Capture the cell that displays the provided text and extract its (x, y) central coordinate. 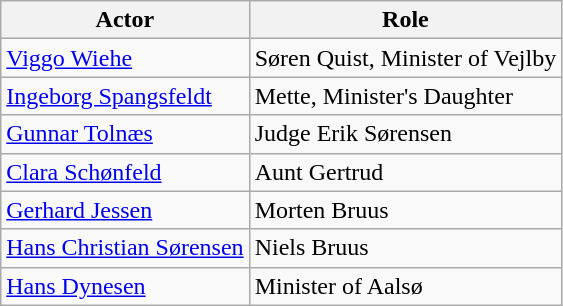
Actor (125, 20)
Mette, Minister's Daughter (406, 96)
Aunt Gertrud (406, 172)
Morten Bruus (406, 210)
Clara Schønfeld (125, 172)
Viggo Wiehe (125, 58)
Søren Quist, Minister of Vejlby (406, 58)
Hans Christian Sørensen (125, 248)
Niels Bruus (406, 248)
Ingeborg Spangsfeldt (125, 96)
Minister of Aalsø (406, 286)
Judge Erik Sørensen (406, 134)
Gunnar Tolnæs (125, 134)
Gerhard Jessen (125, 210)
Hans Dynesen (125, 286)
Role (406, 20)
